Scan for the cell matching the given text and deliver its (X, Y) coordinate at center. 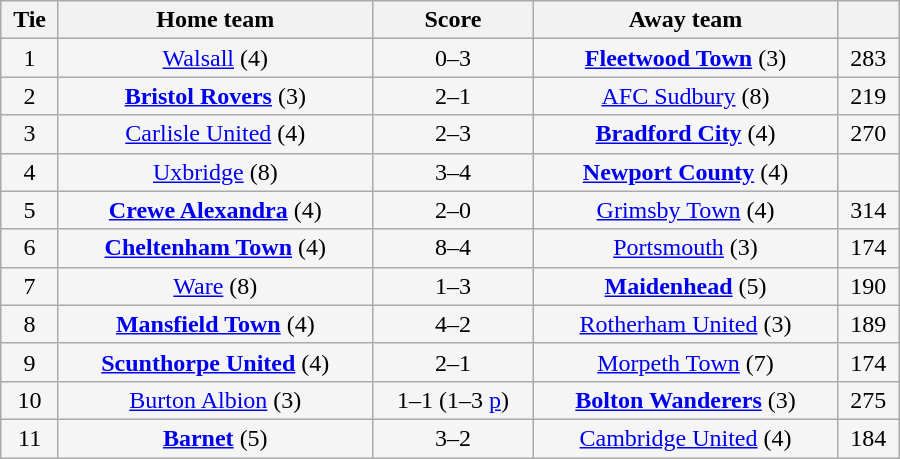
283 (868, 58)
190 (868, 286)
Burton Albion (3) (215, 400)
3–2 (452, 438)
5 (30, 210)
314 (868, 210)
219 (868, 96)
Portsmouth (3) (686, 248)
Rotherham United (3) (686, 324)
4 (30, 172)
189 (868, 324)
Bradford City (4) (686, 134)
Cambridge United (4) (686, 438)
Newport County (4) (686, 172)
Uxbridge (8) (215, 172)
9 (30, 362)
Scunthorpe United (4) (215, 362)
2–0 (452, 210)
3 (30, 134)
3–4 (452, 172)
Morpeth Town (7) (686, 362)
275 (868, 400)
Walsall (4) (215, 58)
1–3 (452, 286)
Grimsby Town (4) (686, 210)
8–4 (452, 248)
Mansfield Town (4) (215, 324)
Score (452, 20)
4–2 (452, 324)
Home team (215, 20)
1–1 (1–3 p) (452, 400)
8 (30, 324)
Ware (8) (215, 286)
10 (30, 400)
Barnet (5) (215, 438)
0–3 (452, 58)
Crewe Alexandra (4) (215, 210)
Bolton Wanderers (3) (686, 400)
1 (30, 58)
7 (30, 286)
6 (30, 248)
Bristol Rovers (3) (215, 96)
Carlisle United (4) (215, 134)
Away team (686, 20)
Maidenhead (5) (686, 286)
Cheltenham Town (4) (215, 248)
184 (868, 438)
Fleetwood Town (3) (686, 58)
Tie (30, 20)
2 (30, 96)
11 (30, 438)
2–3 (452, 134)
AFC Sudbury (8) (686, 96)
270 (868, 134)
